Scan for the cell matching the given text and deliver its (x, y) coordinate at center. 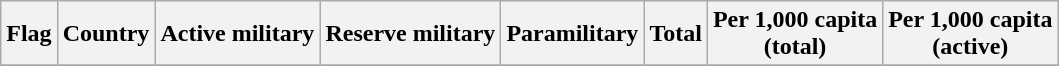
Active military (238, 34)
Flag (29, 34)
Paramilitary (572, 34)
Per 1,000 capita(active) (970, 34)
Country (106, 34)
Total (676, 34)
Reserve military (410, 34)
Per 1,000 capita(total) (794, 34)
